Locate the cell with the specified text and output its (X, Y) center coordinate. 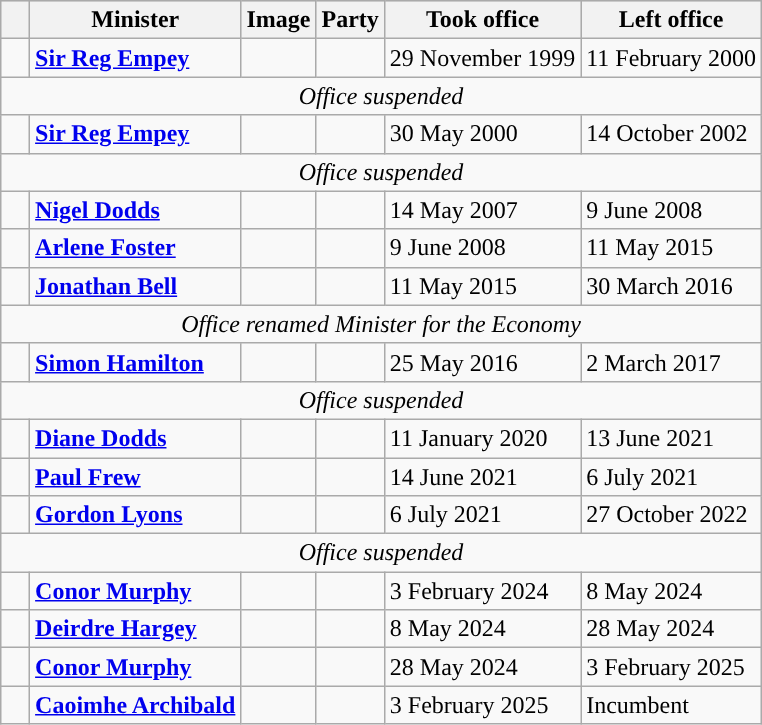
Took office (482, 20)
30 May 2000 (482, 134)
Diane Dodds (136, 438)
14 June 2021 (482, 477)
30 March 2016 (672, 286)
Party (350, 20)
Nigel Dodds (136, 210)
2 March 2017 (672, 362)
11 January 2020 (482, 438)
14 May 2007 (482, 210)
Paul Frew (136, 477)
11 February 2000 (672, 58)
Left office (672, 20)
3 February 2024 (482, 591)
Arlene Foster (136, 248)
Office renamed Minister for the Economy (382, 324)
Incumbent (672, 705)
Image (278, 20)
25 May 2016 (482, 362)
29 November 1999 (482, 58)
Minister (136, 20)
Caoimhe Archibald (136, 705)
27 October 2022 (672, 515)
Deirdre Hargey (136, 629)
13 June 2021 (672, 438)
Jonathan Bell (136, 286)
14 October 2002 (672, 134)
Simon Hamilton (136, 362)
Gordon Lyons (136, 515)
